Locate the cell with the specified text and output its (x, y) center coordinate. 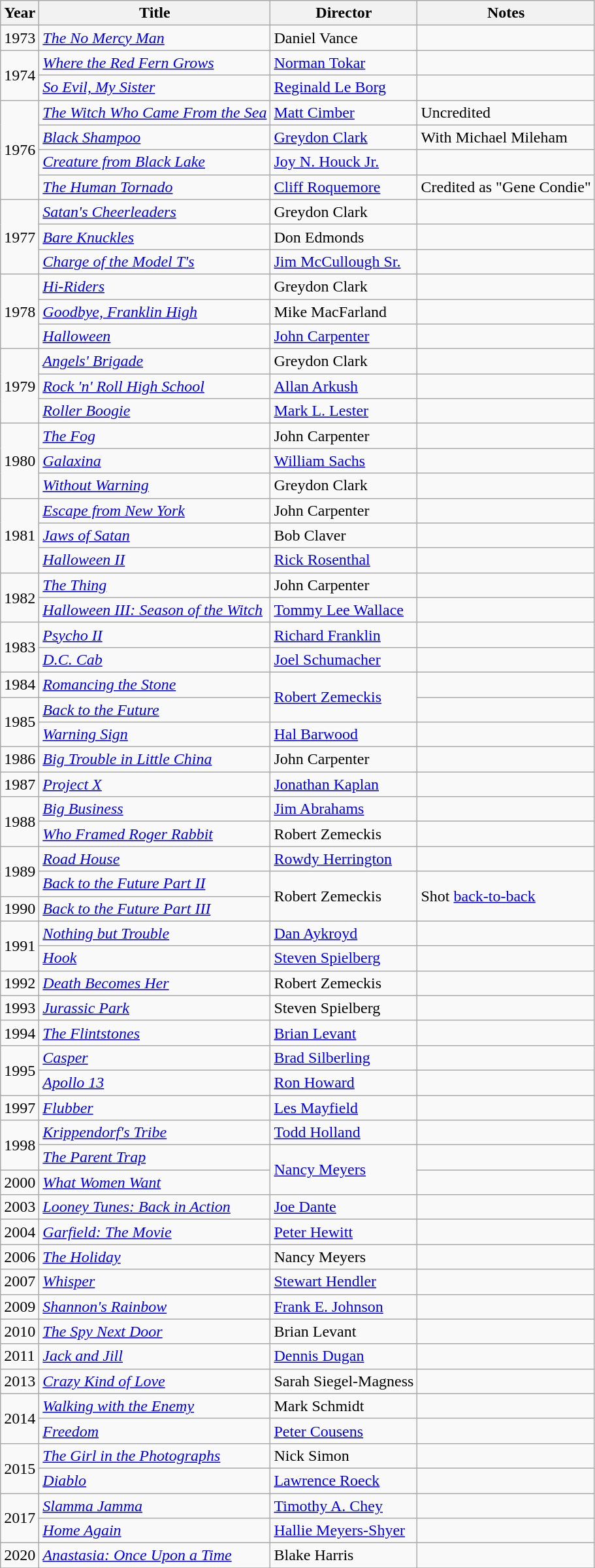
Who Framed Roger Rabbit (155, 834)
Back to the Future Part II (155, 884)
2009 (20, 1307)
Death Becomes Her (155, 983)
Allan Arkush (344, 386)
2013 (20, 1381)
The Parent Trap (155, 1158)
Brad Silberling (344, 1058)
Looney Tunes: Back in Action (155, 1207)
Jurassic Park (155, 1008)
Peter Hewitt (344, 1232)
Credited as "Gene Condie" (506, 187)
Creature from Black Lake (155, 162)
Shot back-to-back (506, 896)
Where the Red Fern Grows (155, 63)
Dennis Dugan (344, 1356)
The Human Tornado (155, 187)
Escape from New York (155, 510)
Hi-Riders (155, 286)
Daniel Vance (344, 38)
Without Warning (155, 486)
Hallie Meyers-Shyer (344, 1531)
Nick Simon (344, 1456)
Jaws of Satan (155, 535)
2010 (20, 1331)
Mike MacFarland (344, 312)
2003 (20, 1207)
Psycho II (155, 635)
Hook (155, 958)
2011 (20, 1356)
Nothing but Trouble (155, 933)
2006 (20, 1257)
Lawrence Roeck (344, 1480)
Norman Tokar (344, 63)
Casper (155, 1058)
Garfield: The Movie (155, 1232)
1983 (20, 647)
1992 (20, 983)
Bob Claver (344, 535)
Joy N. Houck Jr. (344, 162)
Bare Knuckles (155, 237)
The Thing (155, 585)
Dan Aykroyd (344, 933)
Krippendorf's Tribe (155, 1133)
The Witch Who Came From the Sea (155, 112)
Stewart Hendler (344, 1282)
Mark L. Lester (344, 411)
Shannon's Rainbow (155, 1307)
Jack and Jill (155, 1356)
Rock 'n' Roll High School (155, 386)
Black Shampoo (155, 137)
Warning Sign (155, 735)
Freedom (155, 1431)
Jonathan Kaplan (344, 784)
1978 (20, 311)
2004 (20, 1232)
Jim McCullough Sr. (344, 261)
Todd Holland (344, 1133)
Timothy A. Chey (344, 1505)
1980 (20, 461)
D.C. Cab (155, 659)
1977 (20, 237)
William Sachs (344, 461)
1991 (20, 946)
Cliff Roquemore (344, 187)
Matt Cimber (344, 112)
2020 (20, 1556)
Frank E. Johnson (344, 1307)
Richard Franklin (344, 635)
Hal Barwood (344, 735)
Tommy Lee Wallace (344, 610)
1993 (20, 1008)
Charge of the Model T's (155, 261)
Don Edmonds (344, 237)
Joe Dante (344, 1207)
1987 (20, 784)
The Spy Next Door (155, 1331)
Whisper (155, 1282)
1984 (20, 684)
Project X (155, 784)
Halloween II (155, 560)
Mark Schmidt (344, 1406)
Rick Rosenthal (344, 560)
Flubber (155, 1108)
Title (155, 13)
What Women Want (155, 1182)
Angels' Brigade (155, 361)
Crazy Kind of Love (155, 1381)
1981 (20, 535)
Goodbye, Franklin High (155, 312)
So Evil, My Sister (155, 88)
1974 (20, 75)
1990 (20, 909)
2017 (20, 1518)
Joel Schumacher (344, 659)
Peter Cousens (344, 1431)
1998 (20, 1145)
1997 (20, 1108)
Notes (506, 13)
1973 (20, 38)
Reginald Le Borg (344, 88)
Year (20, 13)
Road House (155, 859)
Les Mayfield (344, 1108)
With Michael Mileham (506, 137)
1988 (20, 822)
Back to the Future (155, 709)
Satan's Cheerleaders (155, 212)
2015 (20, 1468)
Apollo 13 (155, 1082)
Anastasia: Once Upon a Time (155, 1556)
Rowdy Herrington (344, 859)
1979 (20, 386)
2007 (20, 1282)
1986 (20, 759)
Jim Abrahams (344, 809)
1985 (20, 722)
1976 (20, 150)
1994 (20, 1033)
Sarah Siegel-Magness (344, 1381)
The No Mercy Man (155, 38)
Diablo (155, 1480)
Romancing the Stone (155, 684)
2014 (20, 1418)
Home Again (155, 1531)
Big Trouble in Little China (155, 759)
The Fog (155, 436)
Back to the Future Part III (155, 909)
Blake Harris (344, 1556)
The Flintstones (155, 1033)
1995 (20, 1070)
Uncredited (506, 112)
The Girl in the Photographs (155, 1456)
Ron Howard (344, 1082)
Halloween (155, 337)
Roller Boogie (155, 411)
Slamma Jamma (155, 1505)
1989 (20, 871)
Big Business (155, 809)
Director (344, 13)
Walking with the Enemy (155, 1406)
1982 (20, 597)
Galaxina (155, 461)
Halloween III: Season of the Witch (155, 610)
2000 (20, 1182)
The Holiday (155, 1257)
